Determine the (x, y) coordinate at the center of the cell enclosing the given text.  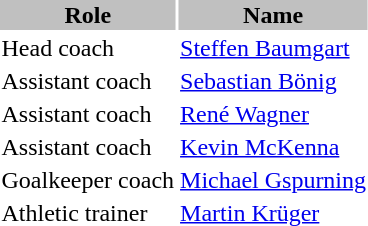
Michael Gspurning (274, 180)
Steffen Baumgart (274, 48)
Name (274, 15)
Role (88, 15)
Sebastian Bönig (274, 81)
Kevin McKenna (274, 147)
René Wagner (274, 114)
Goalkeeper coach (88, 180)
Head coach (88, 48)
